Determine the (x, y) coordinate at the center of the cell enclosing the given text.  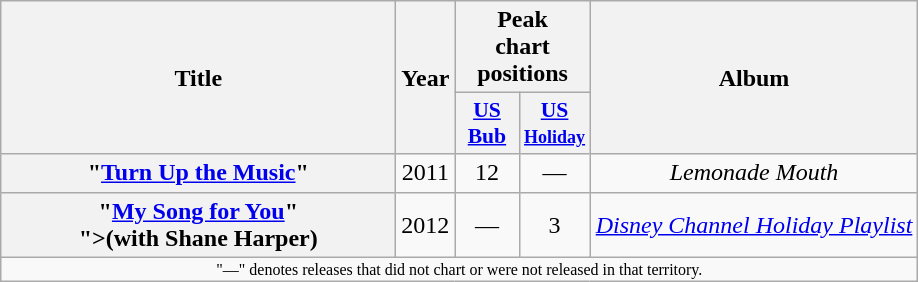
Title (198, 78)
USHoliday (554, 124)
"My Song for You"">(with Shane Harper) (198, 224)
Lemonade Mouth (754, 173)
"—" denotes releases that did not chart or were not released in that territory. (460, 269)
Year (426, 78)
Disney Channel Holiday Playlist (754, 224)
2011 (426, 173)
Album (754, 78)
2012 (426, 224)
US Bub (487, 124)
12 (487, 173)
Peakchartpositions (522, 47)
"Turn Up the Music" (198, 173)
3 (554, 224)
